Detect which cell encompasses the target text, then output its (X, Y) center coordinate. 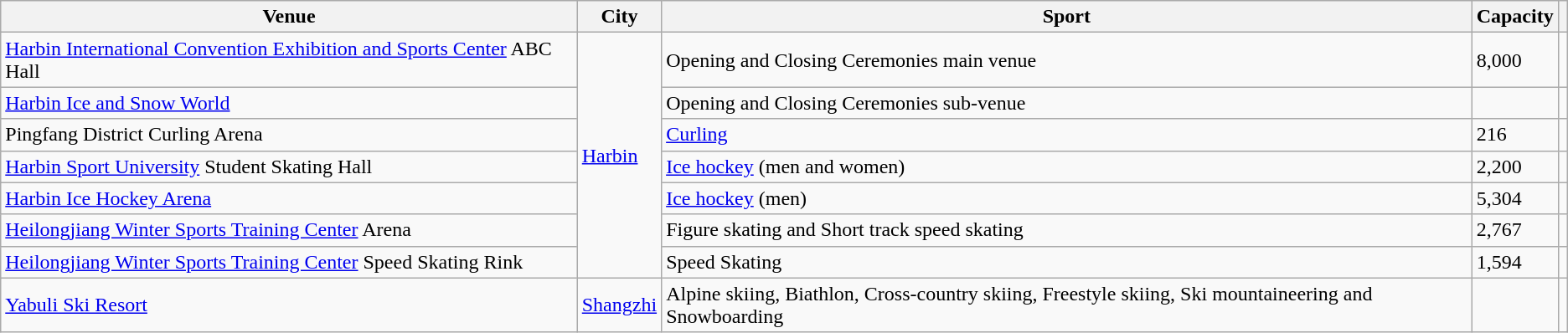
City (619, 17)
Capacity (1514, 17)
216 (1514, 135)
5,304 (1514, 198)
Speed Skating (1067, 262)
Ice hockey (men and women) (1067, 166)
Alpine skiing, Biathlon, Cross-country skiing, Freestyle skiing, Ski mountaineering and Snowboarding (1067, 305)
Figure skating and Short track speed skating (1067, 230)
Heilongjiang Winter Sports Training Center Speed Skating Rink (289, 262)
Yabuli Ski Resort (289, 305)
Shangzhi (619, 305)
Opening and Closing Ceremonies main venue (1067, 60)
8,000 (1514, 60)
Harbin International Convention Exhibition and Sports Center ABC Hall (289, 60)
Heilongjiang Winter Sports Training Center Arena (289, 230)
Sport (1067, 17)
Harbin Sport University Student Skating Hall (289, 166)
Harbin (619, 156)
Opening and Closing Ceremonies sub-venue (1067, 103)
Curling (1067, 135)
Pingfang District Curling Arena (289, 135)
2,200 (1514, 166)
2,767 (1514, 230)
Ice hockey (men) (1067, 198)
1,594 (1514, 262)
Harbin Ice and Snow World (289, 103)
Harbin Ice Hockey Arena (289, 198)
Venue (289, 17)
